Scan for the cell matching the given text and deliver its [X, Y] coordinate at center. 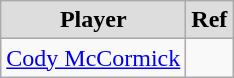
Ref [210, 20]
Player [94, 20]
Cody McCormick [94, 58]
